Provide the (X, Y) coordinate of the cell's center where the given text is located.  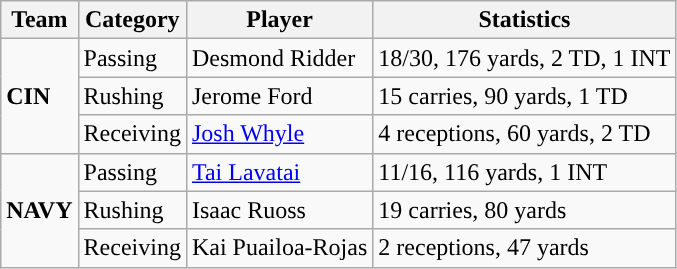
Player (279, 20)
NAVY (40, 210)
Tai Lavatai (279, 172)
Category (132, 20)
19 carries, 80 yards (524, 210)
CIN (40, 96)
Jerome Ford (279, 96)
Team (40, 20)
18/30, 176 yards, 2 TD, 1 INT (524, 58)
Desmond Ridder (279, 58)
4 receptions, 60 yards, 2 TD (524, 134)
Kai Puailoa-Rojas (279, 248)
Josh Whyle (279, 134)
15 carries, 90 yards, 1 TD (524, 96)
Isaac Ruoss (279, 210)
2 receptions, 47 yards (524, 248)
11/16, 116 yards, 1 INT (524, 172)
Statistics (524, 20)
